Determine the [x, y] coordinate at the center of the cell enclosing the given text.  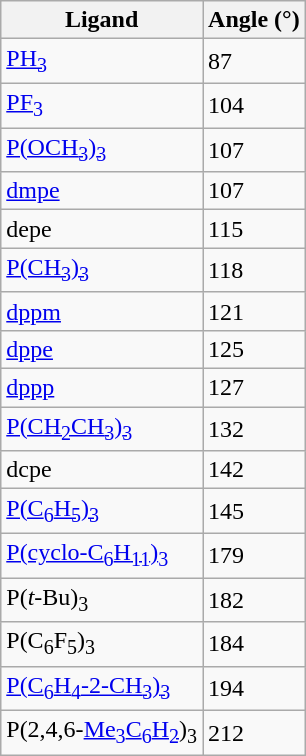
182 [254, 600]
PH3 [102, 61]
Ligand [102, 20]
P(CH3)3 [102, 270]
P(C6F5)3 [102, 644]
P(CH2CH3)3 [102, 428]
P(C6H5)3 [102, 511]
Angle (°) [254, 20]
dppe [102, 349]
87 [254, 61]
115 [254, 229]
P(cyclo-C6H11)3 [102, 555]
121 [254, 311]
132 [254, 428]
184 [254, 644]
dppm [102, 311]
depe [102, 229]
P(OCH3)3 [102, 150]
P(t-Bu)3 [102, 600]
P(C6H4-2-CH3)3 [102, 688]
212 [254, 733]
dmpe [102, 191]
dcpe [102, 470]
104 [254, 105]
dppp [102, 387]
179 [254, 555]
127 [254, 387]
P(2,4,6-Me3C6H2)3 [102, 733]
142 [254, 470]
125 [254, 349]
194 [254, 688]
145 [254, 511]
118 [254, 270]
PF3 [102, 105]
